Detect which cell encompasses the target text, then output its (x, y) center coordinate. 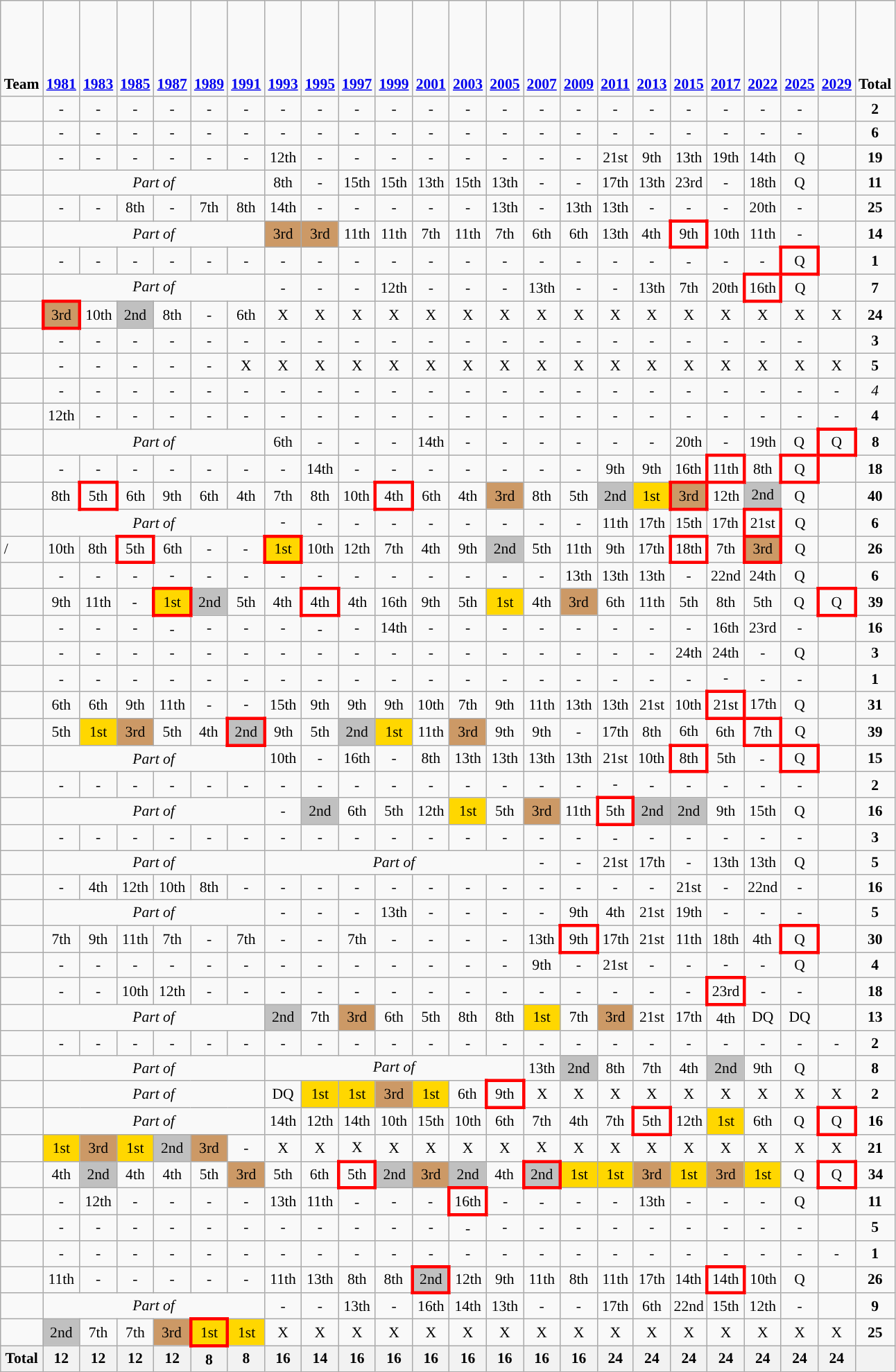
2009 (578, 49)
30 (875, 939)
2011 (615, 49)
1981 (61, 49)
/ (22, 549)
2025 (799, 49)
2015 (689, 49)
2003 (467, 49)
1997 (356, 49)
7 (875, 289)
2029 (836, 49)
1987 (172, 49)
1993 (283, 49)
9 (875, 1307)
2017 (725, 49)
31 (875, 705)
1983 (98, 49)
2001 (431, 49)
1991 (245, 49)
Team (22, 49)
2005 (505, 49)
2007 (542, 49)
2022 (763, 49)
1999 (394, 49)
2013 (652, 49)
21 (875, 1149)
40 (875, 497)
19 (875, 158)
13 (875, 1018)
1985 (135, 49)
1989 (209, 49)
34 (875, 1175)
1995 (320, 49)
15 (875, 759)
